Extract the (x, y) coordinate from the center of the cell holding the provided text.  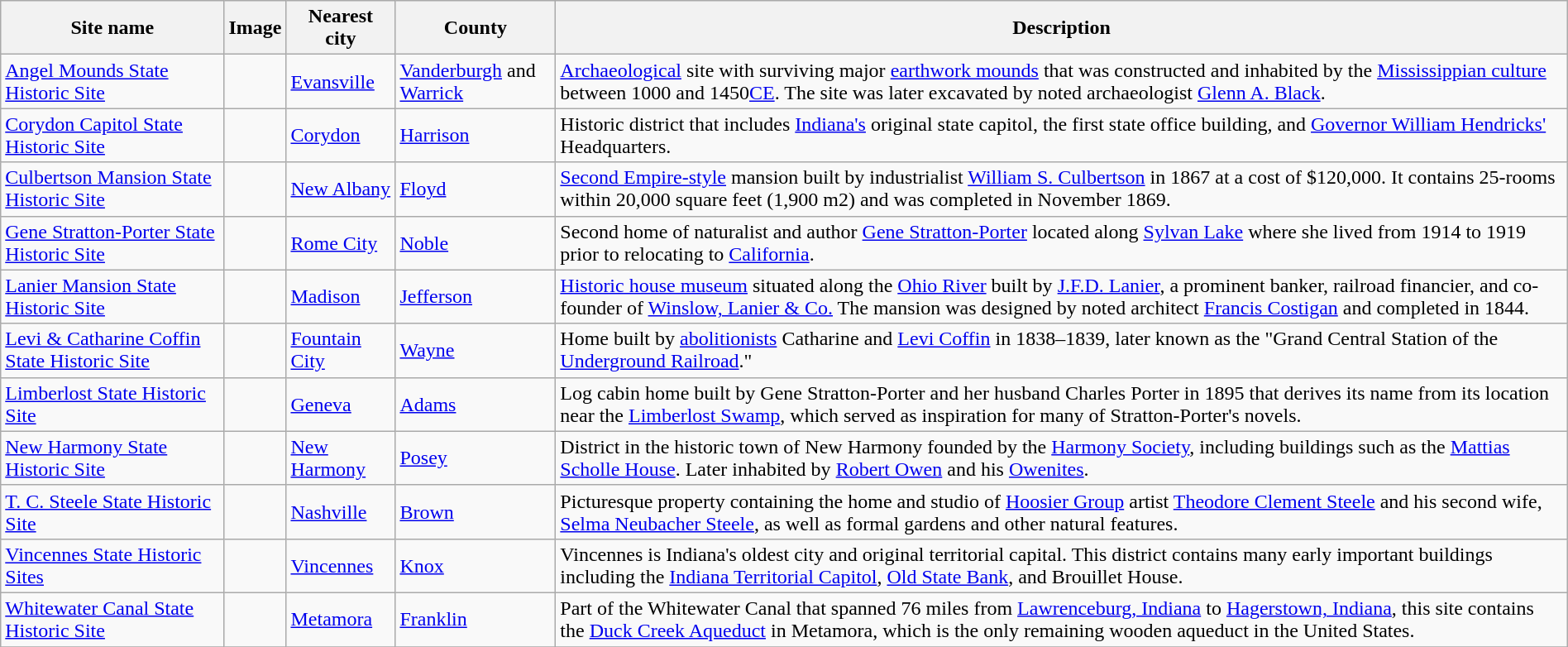
Knox (476, 566)
County (476, 28)
Nashville (341, 511)
Brown (476, 511)
Harrison (476, 136)
Metamora (341, 619)
New Harmony (341, 458)
Vincennes (341, 566)
Home built by abolitionists Catharine and Levi Coffin in 1838–1839, later known as the "Grand Central Station of the Underground Railroad." (1062, 351)
Nearest city (341, 28)
Whitewater Canal State Historic Site (112, 619)
Image (255, 28)
Limberlost State Historic Site (112, 404)
Description (1062, 28)
Floyd (476, 189)
Culbertson Mansion State Historic Site (112, 189)
Geneva (341, 404)
Corydon Capitol State Historic Site (112, 136)
Adams (476, 404)
Wayne (476, 351)
Madison (341, 296)
Angel Mounds State Historic Site (112, 81)
Noble (476, 243)
T. C. Steele State Historic Site (112, 511)
Fountain City (341, 351)
Jefferson (476, 296)
Vanderburgh and Warrick (476, 81)
Franklin (476, 619)
Levi & Catharine Coffin State Historic Site (112, 351)
Gene Stratton-Porter State Historic Site (112, 243)
Vincennes State Historic Sites (112, 566)
New Albany (341, 189)
Lanier Mansion State Historic Site (112, 296)
New Harmony State Historic Site (112, 458)
Posey (476, 458)
Rome City (341, 243)
Historic district that includes Indiana's original state capitol, the first state office building, and Governor William Hendricks' Headquarters. (1062, 136)
Site name (112, 28)
Evansville (341, 81)
Corydon (341, 136)
